Find where the given text appears and provide that cell's center as (x, y) coordinate. 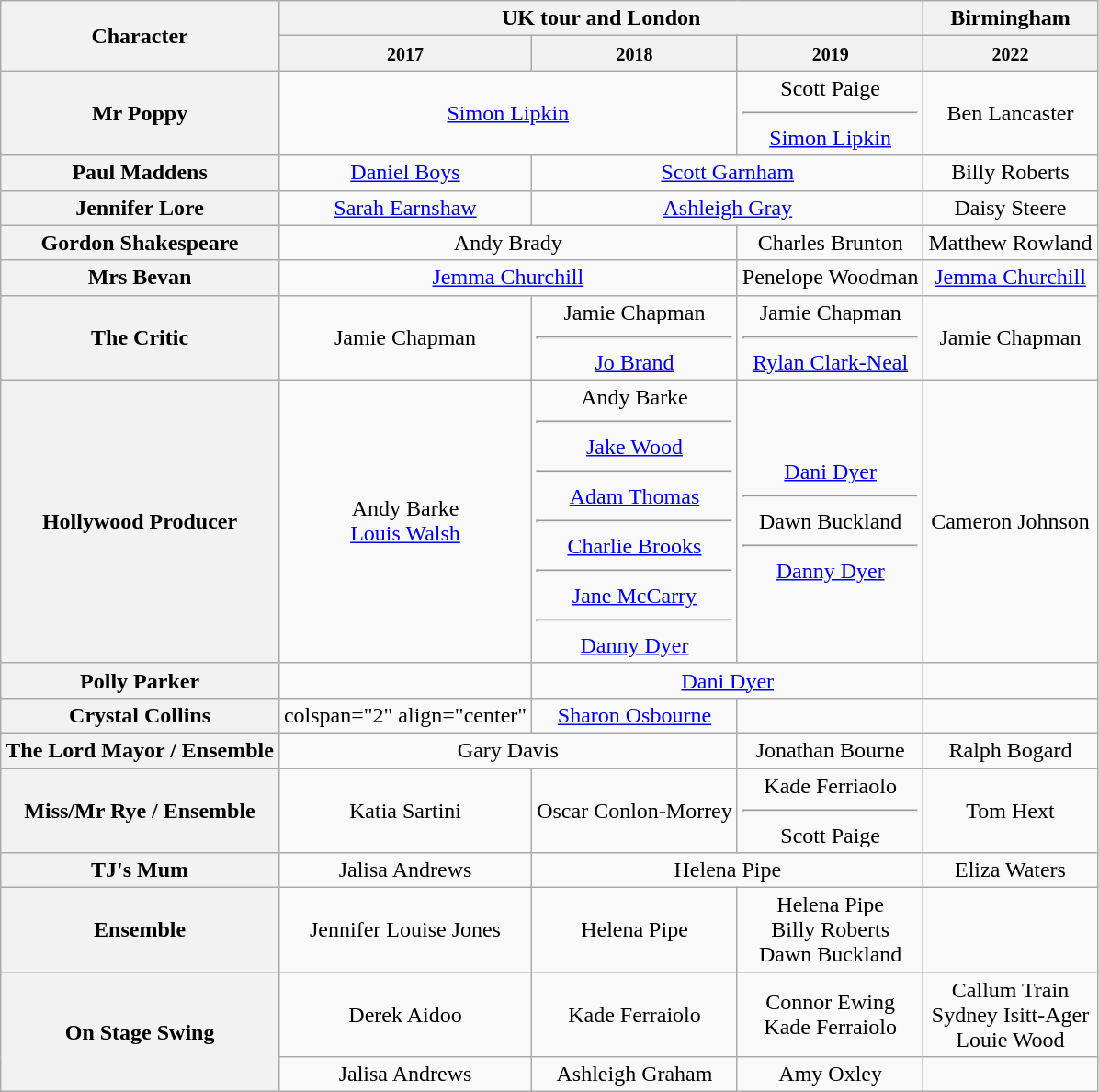
colspan="2" align="center" (404, 715)
Kade Ferraiolo (635, 1015)
Katia Sartini (404, 811)
Daisy Steere (1011, 208)
Cameron Johnson (1011, 521)
On Stage Swing (140, 1032)
Ralph Bogard (1011, 750)
Mr Poppy (140, 113)
2017 (404, 53)
Crystal Collins (140, 715)
Billy Roberts (1011, 173)
Jennifer Louise Jones (404, 930)
Matthew Rowland (1011, 243)
Ensemble (140, 930)
Ashleigh Graham (635, 1075)
Sarah Earnshaw (404, 208)
TJ's Mum (140, 870)
Gary Davis (507, 750)
Amy Oxley (831, 1075)
Sharon Osbourne (635, 715)
UK tour and London (601, 18)
Daniel Boys (404, 173)
Oscar Conlon-Morrey (635, 811)
Polly Parker (140, 680)
Scott Garnham (728, 173)
Gordon Shakespeare (140, 243)
Helena PipeBilly Roberts Dawn Buckland (831, 930)
Ben Lancaster (1011, 113)
Birmingham (1011, 18)
Andy BarkeJake WoodAdam ThomasCharlie BrooksJane McCarryDanny Dyer (635, 521)
Jamie ChapmanJo Brand (635, 337)
Jonathan Bourne (831, 750)
Dani DyerDawn BucklandDanny Dyer (831, 521)
Miss/Mr Rye / Ensemble (140, 811)
Hollywood Producer (140, 521)
Charles Brunton (831, 243)
Scott PaigeSimon Lipkin (831, 113)
Andy BarkeLouis Walsh (404, 521)
Tom Hext (1011, 811)
2019 (831, 53)
Callum TrainSydney Isitt-AgerLouie Wood (1011, 1015)
Ashleigh Gray (728, 208)
Paul Maddens (140, 173)
2018 (635, 53)
Jamie ChapmanRylan Clark-Neal (831, 337)
Jennifer Lore (140, 208)
Kade FerriaoloScott Paige (831, 811)
The Critic (140, 337)
Eliza Waters (1011, 870)
Derek Aidoo (404, 1015)
Andy Brady (507, 243)
Penelope Woodman (831, 278)
The Lord Mayor / Ensemble (140, 750)
Dani Dyer (728, 680)
2022 (1011, 53)
Mrs Bevan (140, 278)
Connor Ewing Kade Ferraiolo (831, 1015)
Character (140, 36)
Simon Lipkin (507, 113)
